From the cell containing the given text, extract its center point as [x, y] coordinate. 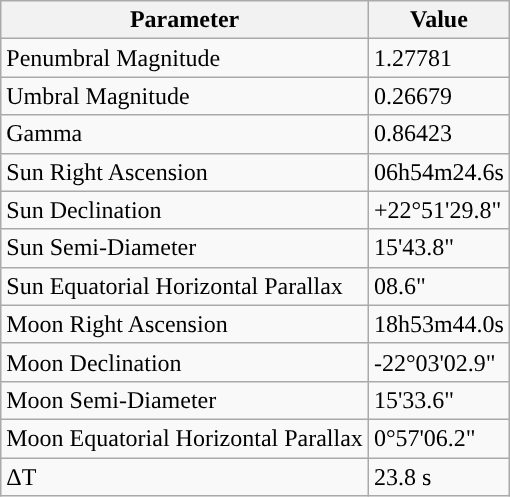
1.27781 [438, 58]
Moon Right Ascension [185, 324]
Sun Right Ascension [185, 172]
0.26679 [438, 96]
0.86423 [438, 134]
ΔT [185, 477]
15'43.8" [438, 248]
Sun Equatorial Horizontal Parallax [185, 286]
-22°03'02.9" [438, 362]
Moon Declination [185, 362]
Moon Equatorial Horizontal Parallax [185, 438]
Gamma [185, 134]
Sun Declination [185, 210]
+22°51'29.8" [438, 210]
23.8 s [438, 477]
Penumbral Magnitude [185, 58]
15'33.6" [438, 400]
Sun Semi-Diameter [185, 248]
18h53m44.0s [438, 324]
06h54m24.6s [438, 172]
Value [438, 20]
08.6" [438, 286]
Parameter [185, 20]
Umbral Magnitude [185, 96]
0°57'06.2" [438, 438]
Moon Semi-Diameter [185, 400]
